Determine the (X, Y) coordinate at the center of the cell enclosing the given text.  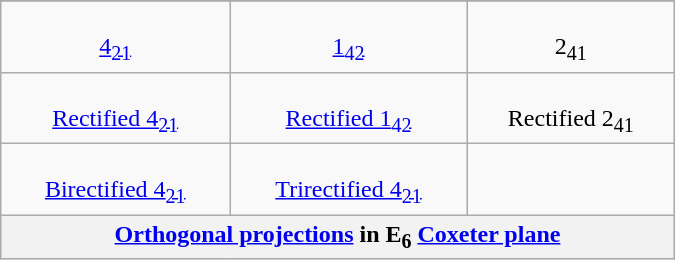
142 (349, 36)
Rectified 241 (570, 108)
Rectified 421 (116, 108)
Rectified 142 (349, 108)
Trirectified 421 (349, 178)
241 (570, 36)
Orthogonal projections in E6 Coxeter plane (338, 237)
Birectified 421 (116, 178)
421 (116, 36)
